Provide the (x, y) coordinate of the cell's center where the given text is located.  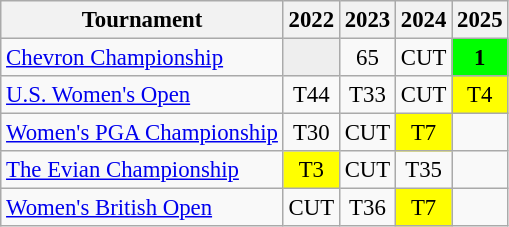
T3 (311, 170)
Women's PGA Championship (142, 133)
2022 (311, 20)
U.S. Women's Open (142, 95)
T35 (424, 170)
2025 (480, 20)
2024 (424, 20)
T44 (311, 95)
T36 (367, 208)
1 (480, 58)
T30 (311, 133)
Women's British Open (142, 208)
The Evian Championship (142, 170)
2023 (367, 20)
Chevron Championship (142, 58)
Tournament (142, 20)
65 (367, 58)
T4 (480, 95)
T33 (367, 95)
